Capture the cell that displays the provided text and extract its (x, y) central coordinate. 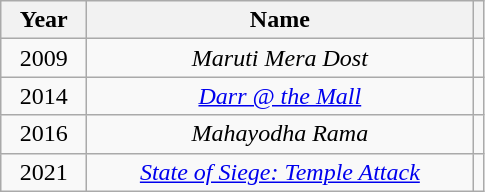
State of Siege: Temple Attack (280, 172)
Year (44, 20)
2021 (44, 172)
2016 (44, 134)
Maruti Mera Dost (280, 58)
Mahayodha Rama (280, 134)
Darr @ the Mall (280, 96)
2014 (44, 96)
Name (280, 20)
2009 (44, 58)
